For the text-containing cell, return its midpoint in (X, Y) coordinate format. 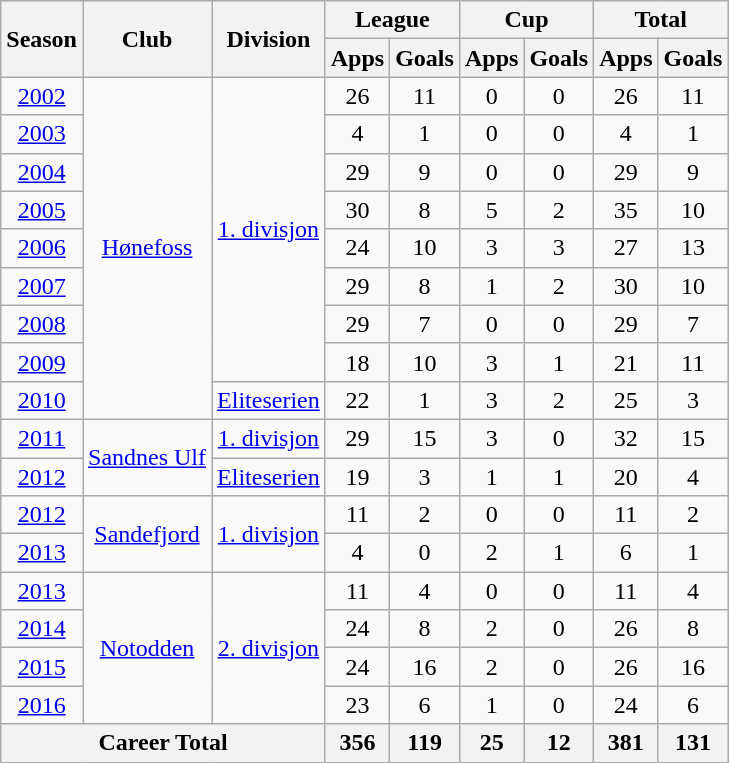
Sandnes Ulf (146, 457)
20 (626, 477)
13 (693, 248)
27 (626, 248)
12 (559, 743)
5 (491, 210)
131 (693, 743)
2009 (42, 362)
Hønefoss (146, 248)
2016 (42, 705)
21 (626, 362)
Sandefjord (146, 534)
Notodden (146, 648)
356 (357, 743)
Cup (526, 20)
23 (357, 705)
381 (626, 743)
Career Total (163, 743)
2010 (42, 400)
18 (357, 362)
32 (626, 438)
2006 (42, 248)
2008 (42, 324)
35 (626, 210)
2007 (42, 286)
19 (357, 477)
Club (146, 39)
Total (661, 20)
119 (425, 743)
Season (42, 39)
2002 (42, 96)
League (392, 20)
2. divisjon (269, 648)
Division (269, 39)
22 (357, 400)
2015 (42, 667)
2003 (42, 134)
2005 (42, 210)
2004 (42, 172)
2014 (42, 629)
2011 (42, 438)
